Output the [x, y] coordinate of the center of the cell containing the given text.  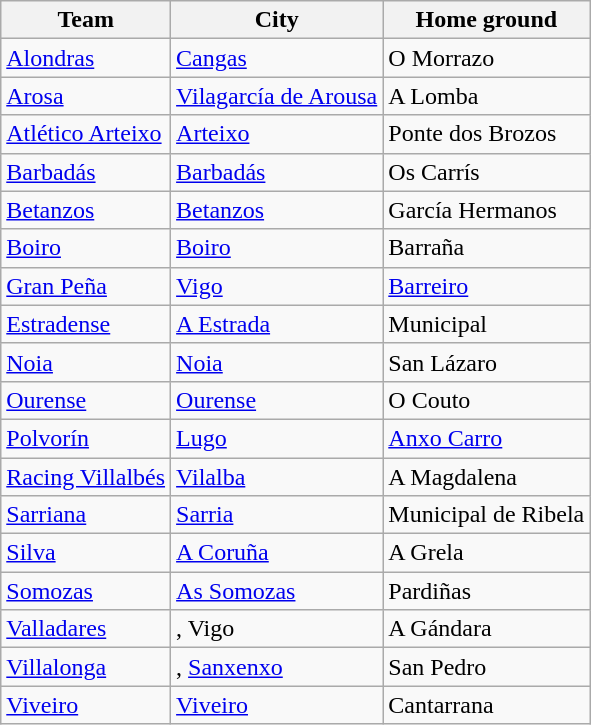
Sarria [277, 515]
Vigo [277, 286]
Pardiñas [486, 591]
, Sanxenxo [277, 667]
A Magdalena [486, 477]
O Couto [486, 400]
Municipal de Ribela [486, 515]
Cangas [277, 58]
Vilalba [277, 477]
Home ground [486, 20]
Municipal [486, 324]
A Gándara [486, 629]
Villalonga [86, 667]
Arosa [86, 96]
O Morrazo [486, 58]
Racing Villalbés [86, 477]
Anxo Carro [486, 438]
Somozas [86, 591]
Arteixo [277, 134]
A Lomba [486, 96]
Ponte dos Brozos [486, 134]
Sarriana [86, 515]
A Estrada [277, 324]
A Coruña [277, 553]
Gran Peña [86, 286]
Barraña [486, 248]
A Grela [486, 553]
Vilagarcía de Arousa [277, 96]
As Somozas [277, 591]
Cantarrana [486, 705]
San Pedro [486, 667]
Barreiro [486, 286]
Estradense [86, 324]
Lugo [277, 438]
Alondras [86, 58]
San Lázaro [486, 362]
Team [86, 20]
, Vigo [277, 629]
Atlético Arteixo [86, 134]
Polvorín [86, 438]
Os Carrís [486, 172]
City [277, 20]
García Hermanos [486, 210]
Valladares [86, 629]
Silva [86, 553]
